Return the [X, Y] coordinate for the center point of the cell that contains the specified text.  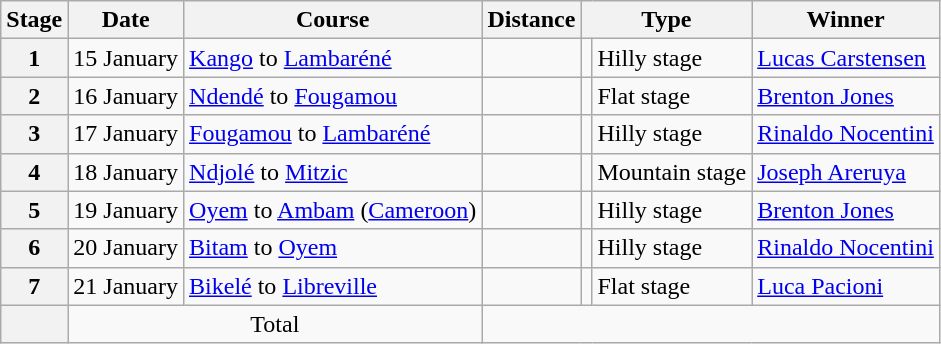
Total [275, 324]
21 January [126, 286]
18 January [126, 172]
1 [34, 58]
Winner [846, 20]
19 January [126, 210]
Bikelé to Libreville [333, 286]
Kango to Lambaréné [333, 58]
Oyem to Ambam (Cameroon) [333, 210]
7 [34, 286]
Date [126, 20]
Lucas Carstensen [846, 58]
Ndendé to Fougamou [333, 96]
20 January [126, 248]
15 January [126, 58]
5 [34, 210]
17 January [126, 134]
Mountain stage [672, 172]
2 [34, 96]
Joseph Areruya [846, 172]
4 [34, 172]
3 [34, 134]
6 [34, 248]
Bitam to Oyem [333, 248]
Distance [532, 20]
Type [666, 20]
Stage [34, 20]
Ndjolé to Mitzic [333, 172]
Luca Pacioni [846, 286]
Fougamou to Lambaréné [333, 134]
16 January [126, 96]
Course [333, 20]
